For the text-containing cell, return its midpoint in (X, Y) coordinate format. 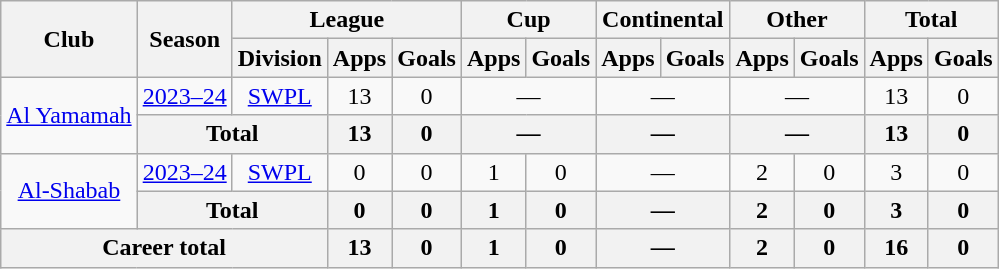
Continental (663, 20)
16 (896, 248)
Career total (164, 248)
Club (69, 39)
League (346, 20)
Al-Shabab (69, 191)
Al Yamamah (69, 115)
Division (280, 58)
Other (797, 20)
Season (184, 39)
Cup (528, 20)
